Extract the [x, y] coordinate from the center of the cell holding the provided text.  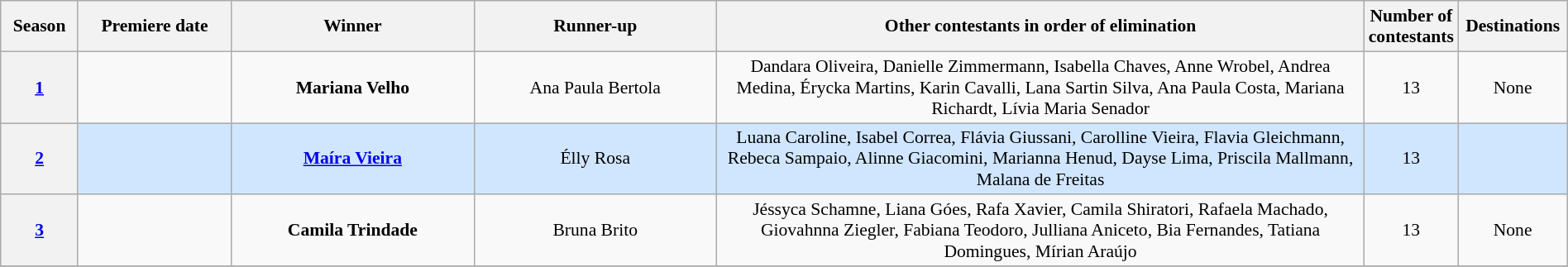
Other contestants in order of elimination [1040, 26]
Premiere date [154, 26]
Season [40, 26]
3 [40, 231]
Winner [353, 26]
Destinations [1513, 26]
2 [40, 159]
Mariana Velho [353, 88]
Ana Paula Bertola [595, 88]
Runner-up [595, 26]
Maíra Vieira [353, 159]
1 [40, 88]
Élly Rosa [595, 159]
Number of contestants [1411, 26]
Bruna Brito [595, 231]
Camila Trindade [353, 231]
